Scan for the cell matching the given text and deliver its (X, Y) coordinate at center. 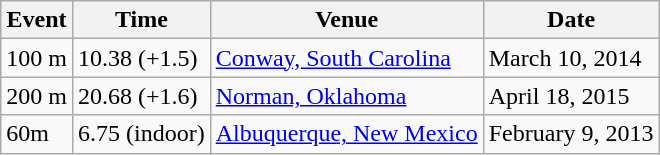
60m (37, 134)
Time (141, 20)
Event (37, 20)
6.75 (indoor) (141, 134)
Conway, South Carolina (346, 58)
March 10, 2014 (571, 58)
100 m (37, 58)
10.38 (+1.5) (141, 58)
April 18, 2015 (571, 96)
Venue (346, 20)
20.68 (+1.6) (141, 96)
Norman, Oklahoma (346, 96)
Date (571, 20)
200 m (37, 96)
February 9, 2013 (571, 134)
Albuquerque, New Mexico (346, 134)
